Scan for the cell matching the given text and deliver its (X, Y) coordinate at center. 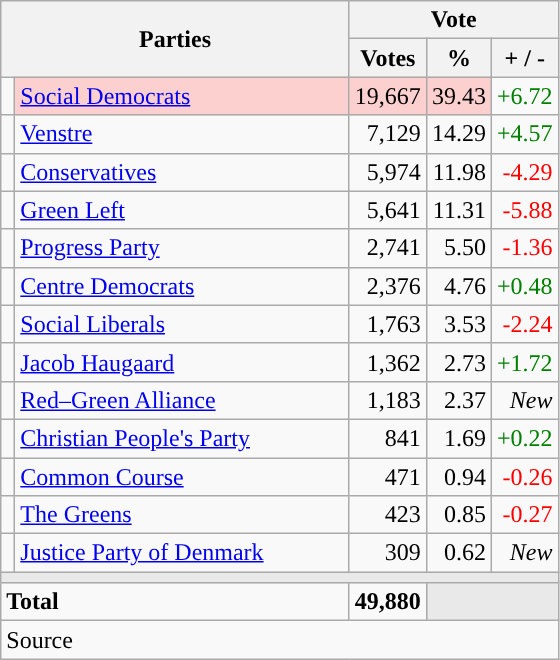
+4.57 (524, 134)
5.50 (458, 248)
Votes (388, 58)
-5.88 (524, 210)
841 (388, 438)
39.43 (458, 96)
-0.27 (524, 515)
1,763 (388, 324)
11.98 (458, 172)
2,376 (388, 286)
-1.36 (524, 248)
423 (388, 515)
Centre Democrats (182, 286)
0.62 (458, 553)
+1.72 (524, 362)
471 (388, 477)
7,129 (388, 134)
1,183 (388, 400)
Parties (176, 39)
Green Left (182, 210)
Social Democrats (182, 96)
+0.48 (524, 286)
19,667 (388, 96)
49,880 (388, 602)
Common Course (182, 477)
0.85 (458, 515)
-4.29 (524, 172)
0.94 (458, 477)
Progress Party (182, 248)
Justice Party of Denmark (182, 553)
Vote (454, 20)
Total (176, 602)
Christian People's Party (182, 438)
The Greens (182, 515)
1,362 (388, 362)
2.37 (458, 400)
Source (280, 640)
1.69 (458, 438)
Venstre (182, 134)
% (458, 58)
2.73 (458, 362)
Jacob Haugaard (182, 362)
3.53 (458, 324)
309 (388, 553)
+6.72 (524, 96)
14.29 (458, 134)
5,641 (388, 210)
+0.22 (524, 438)
2,741 (388, 248)
-0.26 (524, 477)
5,974 (388, 172)
4.76 (458, 286)
Conservatives (182, 172)
-2.24 (524, 324)
Red–Green Alliance (182, 400)
Social Liberals (182, 324)
+ / - (524, 58)
11.31 (458, 210)
